Return (x, y) of the center of cell containing provided text 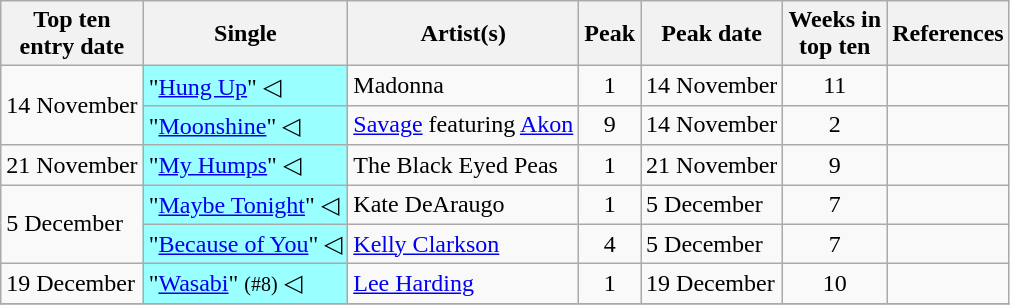
Single (246, 34)
"Wasabi" (#8) ◁ (246, 284)
Peak date (712, 34)
Weeks intop ten (835, 34)
Kelly Clarkson (464, 244)
Kate DeAraugo (464, 204)
10 (835, 284)
Madonna (464, 86)
"Because of You" ◁ (246, 244)
Peak (610, 34)
Artist(s) (464, 34)
11 (835, 86)
References (948, 34)
4 (610, 244)
The Black Eyed Peas (464, 165)
Lee Harding (464, 284)
"Moonshine" ◁ (246, 125)
"Maybe Tonight" ◁ (246, 204)
Top tenentry date (72, 34)
Savage featuring Akon (464, 125)
"Hung Up" ◁ (246, 86)
"My Humps" ◁ (246, 165)
2 (835, 125)
